Pinpoint the cell where the given text exists, returning its (X, Y) midpoint coordinate. 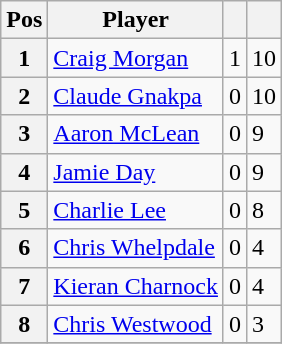
Craig Morgan (136, 58)
Jamie Day (136, 172)
Aaron McLean (136, 134)
5 (24, 210)
2 (24, 96)
Chris Whelpdale (136, 248)
7 (24, 286)
Pos (24, 20)
Player (136, 20)
Charlie Lee (136, 210)
6 (24, 248)
Claude Gnakpa (136, 96)
Kieran Charnock (136, 286)
Chris Westwood (136, 324)
